From the cell containing the given text, extract its center point as (X, Y) coordinate. 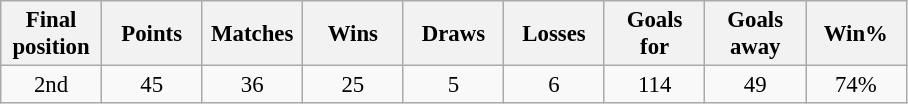
Losses (554, 34)
6 (554, 85)
45 (152, 85)
36 (252, 85)
Win% (856, 34)
25 (354, 85)
Goals for (654, 34)
Matches (252, 34)
49 (756, 85)
2nd (52, 85)
114 (654, 85)
Points (152, 34)
Goals away (756, 34)
Wins (354, 34)
Final position (52, 34)
74% (856, 85)
Draws (454, 34)
5 (454, 85)
